Capture the cell that displays the provided text and extract its [x, y] central coordinate. 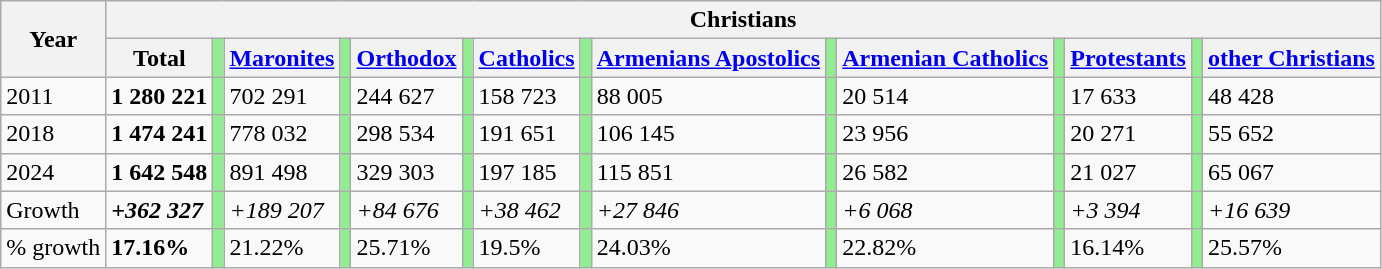
197 185 [526, 172]
2024 [54, 172]
+189 207 [282, 210]
+38 462 [526, 210]
17 633 [1128, 96]
2011 [54, 96]
778 032 [282, 134]
+16 639 [1291, 210]
65 067 [1291, 172]
21.22% [282, 248]
+3 394 [1128, 210]
20 514 [946, 96]
Year [54, 39]
25.57% [1291, 248]
25.71% [406, 248]
Maronites [282, 58]
22.82% [946, 248]
21 027 [1128, 172]
191 651 [526, 134]
298 534 [406, 134]
Armenians Apostolics [708, 58]
244 627 [406, 96]
23 956 [946, 134]
106 145 [708, 134]
26 582 [946, 172]
1 642 548 [160, 172]
Orthodox [406, 58]
Catholics [526, 58]
+6 068 [946, 210]
1 280 221 [160, 96]
Total [160, 58]
88 005 [708, 96]
Protestants [1128, 58]
17.16% [160, 248]
20 271 [1128, 134]
329 303 [406, 172]
891 498 [282, 172]
19.5% [526, 248]
2018 [54, 134]
+84 676 [406, 210]
115 851 [708, 172]
other Christians [1291, 58]
55 652 [1291, 134]
+27 846 [708, 210]
1 474 241 [160, 134]
16.14% [1128, 248]
Christians [744, 20]
+362 327 [160, 210]
Growth [54, 210]
24.03% [708, 248]
% growth [54, 248]
48 428 [1291, 96]
158 723 [526, 96]
702 291 [282, 96]
Armenian Catholics [946, 58]
